Pinpoint the cell where the given text exists, returning its (x, y) midpoint coordinate. 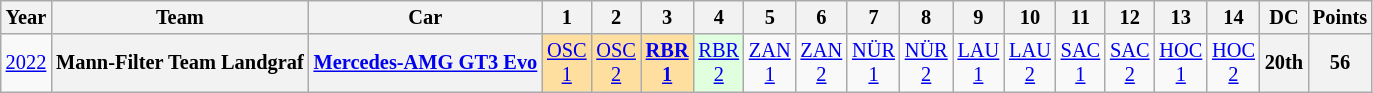
Mercedes-AMG GT3 Evo (426, 63)
2 (616, 17)
Points (1340, 17)
Team (180, 17)
20th (1284, 63)
1 (566, 17)
DC (1284, 17)
HOC2 (1234, 63)
11 (1080, 17)
9 (979, 17)
Mann-Filter Team Landgraf (180, 63)
LAU2 (1030, 63)
Year (26, 17)
5 (770, 17)
ZAN1 (770, 63)
ZAN2 (822, 63)
NÜR2 (926, 63)
12 (1130, 17)
10 (1030, 17)
RBR2 (718, 63)
8 (926, 17)
SAC2 (1130, 63)
OSC2 (616, 63)
LAU1 (979, 63)
4 (718, 17)
13 (1180, 17)
OSC1 (566, 63)
SAC1 (1080, 63)
6 (822, 17)
2022 (26, 63)
7 (874, 17)
Car (426, 17)
56 (1340, 63)
RBR1 (668, 63)
3 (668, 17)
NÜR1 (874, 63)
HOC1 (1180, 63)
14 (1234, 17)
